Pinpoint the cell where the given text exists, returning its [x, y] midpoint coordinate. 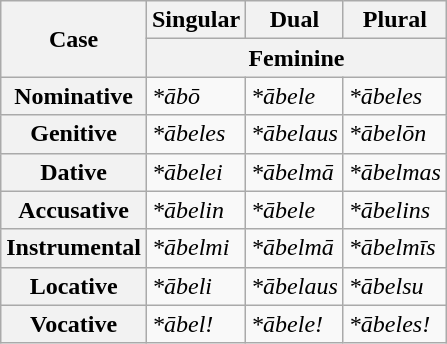
Vocative [74, 324]
*ābelsu [394, 286]
*ābelōn [394, 134]
Locative [74, 286]
Accusative [74, 210]
Dual [295, 20]
*ābele! [295, 324]
Case [74, 39]
Plural [394, 20]
*ābelmīs [394, 248]
Genitive [74, 134]
*ābelmas [394, 172]
Instrumental [74, 248]
*ābō [196, 96]
*ābelei [196, 172]
*ābeles! [394, 324]
Nominative [74, 96]
Dative [74, 172]
*ābelin [196, 210]
*ābel! [196, 324]
*ābelmi [196, 248]
Feminine [296, 58]
*ābelins [394, 210]
*ābeli [196, 286]
Singular [196, 20]
